Search for the cell housing the specified text and yield its (x, y) center coordinate. 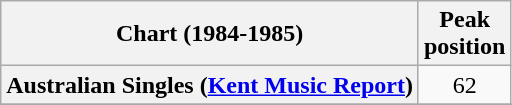
Peakposition (464, 34)
Chart (1984-1985) (210, 34)
Australian Singles (Kent Music Report) (210, 85)
62 (464, 85)
